Return the (X, Y) coordinate for the center point of the cell that contains the specified text.  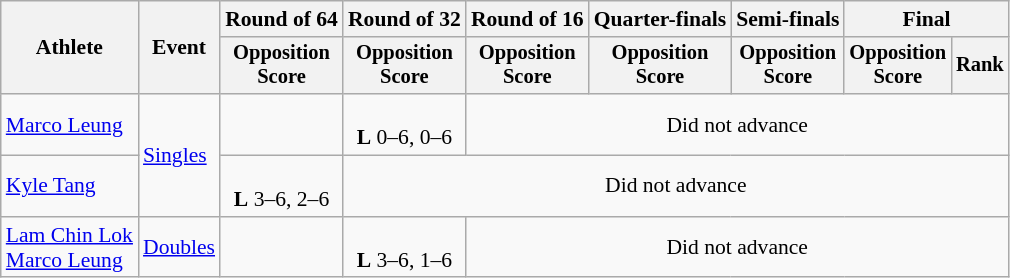
Singles (179, 155)
Kyle Tang (70, 186)
Round of 16 (528, 19)
L 0–6, 0–6 (404, 124)
Athlete (70, 48)
Semi-finals (788, 19)
Rank (980, 66)
Event (179, 48)
Doubles (179, 248)
Round of 64 (282, 19)
Round of 32 (404, 19)
Marco Leung (70, 124)
Final (926, 19)
L 3–6, 1–6 (404, 248)
Quarter-finals (660, 19)
L 3–6, 2–6 (282, 186)
Lam Chin LokMarco Leung (70, 248)
